Determine the (x, y) coordinate at the center of the cell enclosing the given text.  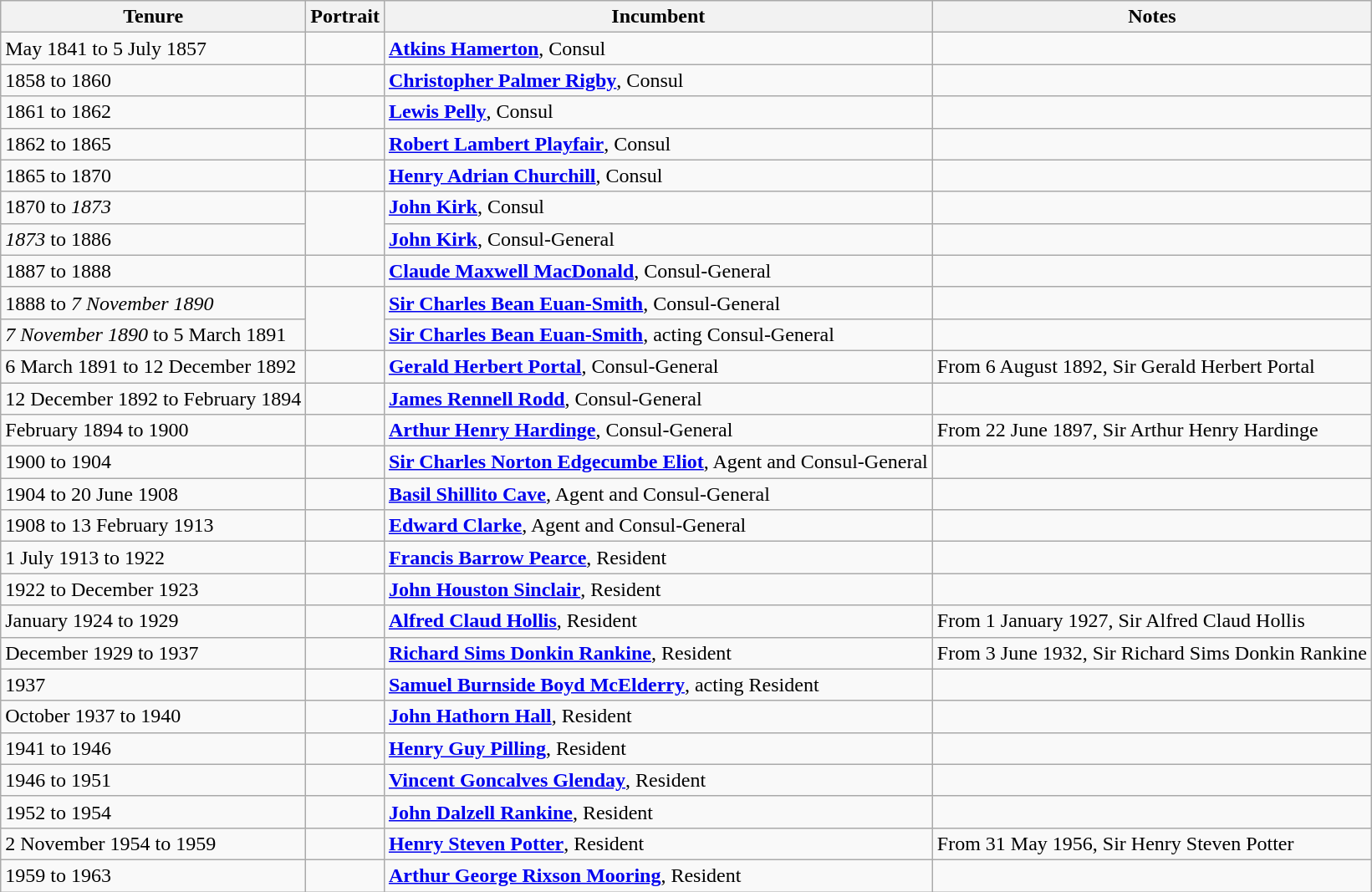
Atkins Hamerton, Consul (658, 48)
12 December 1892 to February 1894 (154, 399)
Edward Clarke, Agent and Consul-General (658, 526)
1873 to 1886 (154, 239)
Claude Maxwell MacDonald, Consul-General (658, 271)
1952 to 1954 (154, 812)
Notes (1152, 17)
Samuel Burnside Boyd McElderry, acting Resident (658, 685)
Tenure (154, 17)
2 November 1954 to 1959 (154, 844)
Arthur Henry Hardinge, Consul-General (658, 431)
Alfred Claud Hollis, Resident (658, 621)
1900 to 1904 (154, 462)
6 March 1891 to 12 December 1892 (154, 366)
Portrait (345, 17)
1870 to 1873 (154, 207)
John Hathorn Hall, Resident (658, 716)
James Rennell Rodd, Consul-General (658, 399)
Robert Lambert Playfair, Consul (658, 144)
February 1894 to 1900 (154, 431)
1908 to 13 February 1913 (154, 526)
1861 to 1862 (154, 112)
Arthur George Rixson Mooring, Resident (658, 875)
Henry Guy Pilling, Resident (658, 748)
1887 to 1888 (154, 271)
Incumbent (658, 17)
7 November 1890 to 5 March 1891 (154, 334)
1946 to 1951 (154, 780)
October 1937 to 1940 (154, 716)
Gerald Herbert Portal, Consul-General (658, 366)
December 1929 to 1937 (154, 653)
From 22 June 1897, Sir Arthur Henry Hardinge (1152, 431)
John Dalzell Rankine, Resident (658, 812)
Lewis Pelly, Consul (658, 112)
May 1841 to 5 July 1857 (154, 48)
1904 to 20 June 1908 (154, 494)
Vincent Goncalves Glenday, Resident (658, 780)
From 6 August 1892, Sir Gerald Herbert Portal (1152, 366)
Basil Shillito Cave, Agent and Consul-General (658, 494)
Richard Sims Donkin Rankine, Resident (658, 653)
John Kirk, Consul (658, 207)
Henry Steven Potter, Resident (658, 844)
From 31 May 1956, Sir Henry Steven Potter (1152, 844)
1922 to December 1923 (154, 589)
John Houston Sinclair, Resident (658, 589)
1865 to 1870 (154, 176)
1 July 1913 to 1922 (154, 558)
From 3 June 1932, Sir Richard Sims Donkin Rankine (1152, 653)
John Kirk, Consul-General (658, 239)
Sir Charles Norton Edgecumbe Eliot, Agent and Consul-General (658, 462)
Henry Adrian Churchill, Consul (658, 176)
Christopher Palmer Rigby, Consul (658, 80)
Sir Charles Bean Euan-Smith, acting Consul-General (658, 334)
1858 to 1860 (154, 80)
Francis Barrow Pearce, Resident (658, 558)
January 1924 to 1929 (154, 621)
1941 to 1946 (154, 748)
1937 (154, 685)
1862 to 1865 (154, 144)
Sir Charles Bean Euan-Smith, Consul-General (658, 303)
From 1 January 1927, Sir Alfred Claud Hollis (1152, 621)
1959 to 1963 (154, 875)
1888 to 7 November 1890 (154, 303)
